Determine the (x, y) coordinate at the center of the cell enclosing the given text.  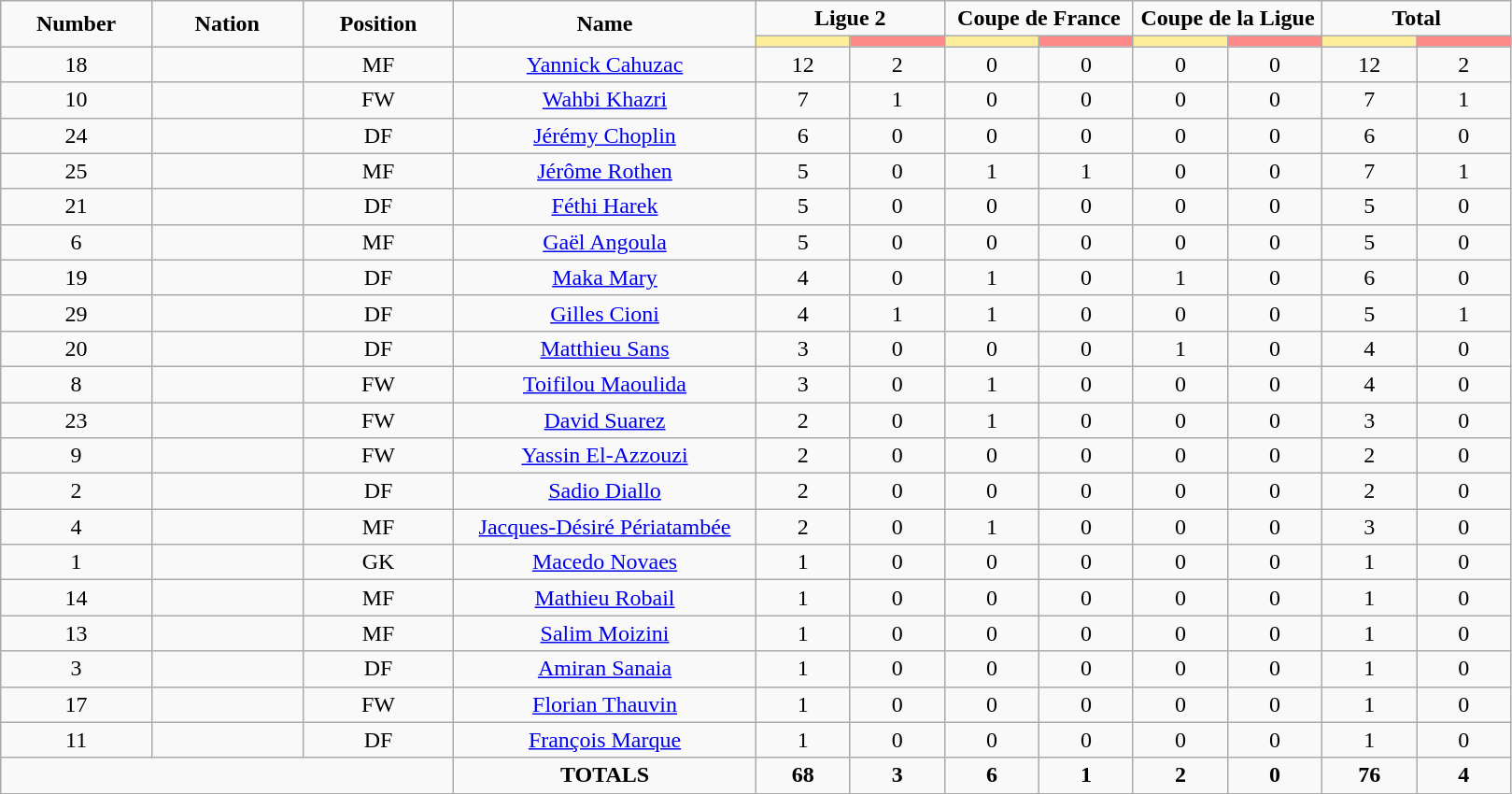
Coupe de France (1039, 19)
Gilles Cioni (605, 313)
23 (77, 419)
Salim Moizini (605, 633)
21 (77, 206)
19 (77, 277)
Yannick Cahuzac (605, 64)
Féthi Harek (605, 206)
Matthieu Sans (605, 348)
14 (77, 598)
Yassin El-Azzouzi (605, 456)
25 (77, 171)
GK (378, 562)
Sadio Diallo (605, 491)
Ligue 2 (850, 19)
Number (77, 24)
Position (378, 24)
Maka Mary (605, 277)
76 (1369, 775)
11 (77, 740)
Wahbi Khazri (605, 100)
17 (77, 704)
Gaël Angoula (605, 242)
29 (77, 313)
Name (605, 24)
Mathieu Robail (605, 598)
13 (77, 633)
Toifilou Maoulida (605, 384)
20 (77, 348)
Jérémy Choplin (605, 135)
Jacques-Désiré Périatambée (605, 527)
Florian Thauvin (605, 704)
Jérôme Rothen (605, 171)
68 (803, 775)
TOTALS (605, 775)
9 (77, 456)
François Marque (605, 740)
Coupe de la Ligue (1227, 19)
10 (77, 100)
Amiran Sanaia (605, 669)
8 (77, 384)
David Suarez (605, 419)
18 (77, 64)
24 (77, 135)
Macedo Novaes (605, 562)
Nation (227, 24)
Total (1417, 19)
